Detect which cell encompasses the target text, then output its [X, Y] center coordinate. 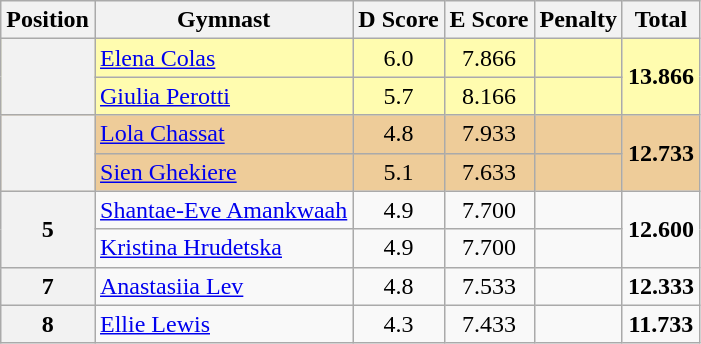
4.3 [398, 324]
5.1 [398, 172]
7.433 [489, 324]
Giulia Perotti [223, 96]
Total [660, 20]
8.166 [489, 96]
Gymnast [223, 20]
Sien Ghekiere [223, 172]
11.733 [660, 324]
E Score [489, 20]
12.600 [660, 229]
7.533 [489, 286]
Lola Chassat [223, 134]
6.0 [398, 58]
12.333 [660, 286]
7.866 [489, 58]
5 [48, 229]
12.733 [660, 153]
7.933 [489, 134]
Position [48, 20]
Elena Colas [223, 58]
7.633 [489, 172]
Shantae-Eve Amankwaah [223, 210]
Kristina Hrudetska [223, 248]
13.866 [660, 77]
5.7 [398, 96]
Penalty [578, 20]
8 [48, 324]
Anastasiia Lev [223, 286]
D Score [398, 20]
7 [48, 286]
Ellie Lewis [223, 324]
